From the cell containing the given text, extract its center point as (x, y) coordinate. 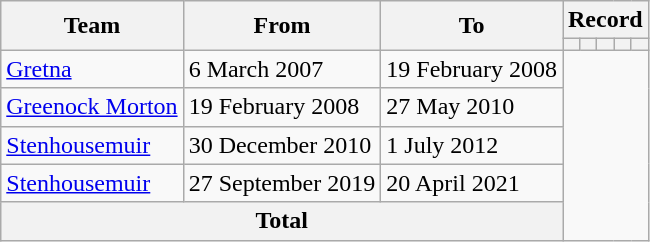
30 December 2010 (282, 145)
Team (92, 26)
From (282, 26)
1 July 2012 (472, 145)
20 April 2021 (472, 183)
Total (282, 221)
27 May 2010 (472, 107)
To (472, 26)
6 March 2007 (282, 69)
Record (605, 20)
Greenock Morton (92, 107)
27 September 2019 (282, 183)
Gretna (92, 69)
